Locate the cell with the specified text and output its (X, Y) center coordinate. 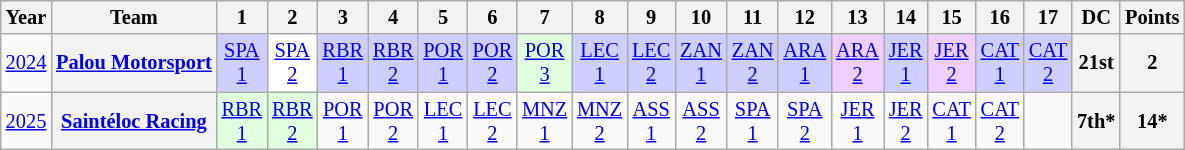
POR3 (544, 63)
ASS1 (651, 121)
Team (134, 17)
9 (651, 17)
7th* (1096, 121)
Palou Motorsport (134, 63)
16 (1000, 17)
10 (701, 17)
ZAN1 (701, 63)
14* (1152, 121)
MNZ1 (544, 121)
15 (952, 17)
3 (343, 17)
ZAN2 (753, 63)
ARA1 (804, 63)
MNZ2 (600, 121)
6 (492, 17)
11 (753, 17)
4 (393, 17)
8 (600, 17)
21st (1096, 63)
13 (858, 17)
Points (1152, 17)
14 (906, 17)
12 (804, 17)
7 (544, 17)
17 (1048, 17)
5 (442, 17)
ASS2 (701, 121)
2024 (26, 63)
Year (26, 17)
ARA2 (858, 63)
1 (242, 17)
DC (1096, 17)
2025 (26, 121)
Saintéloc Racing (134, 121)
